Output the (X, Y) coordinate of the center of the cell containing the given text.  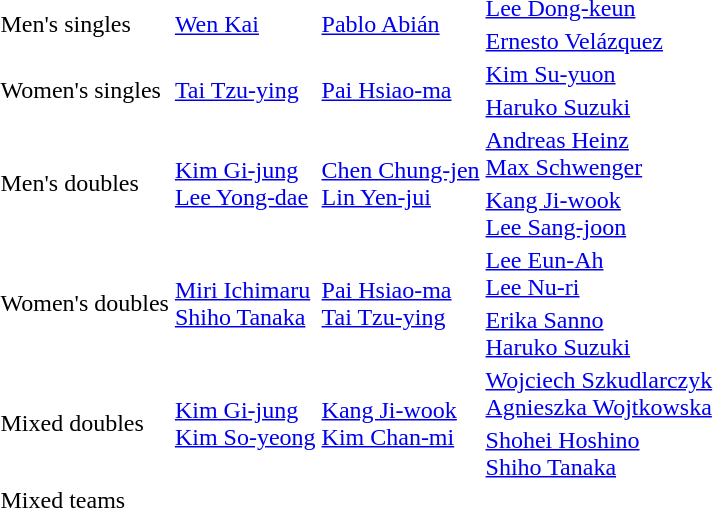
Pai Hsiao-ma (400, 90)
Chen Chung-jen Lin Yen-jui (400, 184)
Kim Gi-jung Kim So-yeong (245, 424)
Miri Ichimaru Shiho Tanaka (245, 304)
Kang Ji-wook Kim Chan-mi (400, 424)
Pai Hsiao-ma Tai Tzu-ying (400, 304)
Kim Gi-jung Lee Yong-dae (245, 184)
Tai Tzu-ying (245, 90)
